Scan for the cell matching the given text and deliver its [X, Y] coordinate at center. 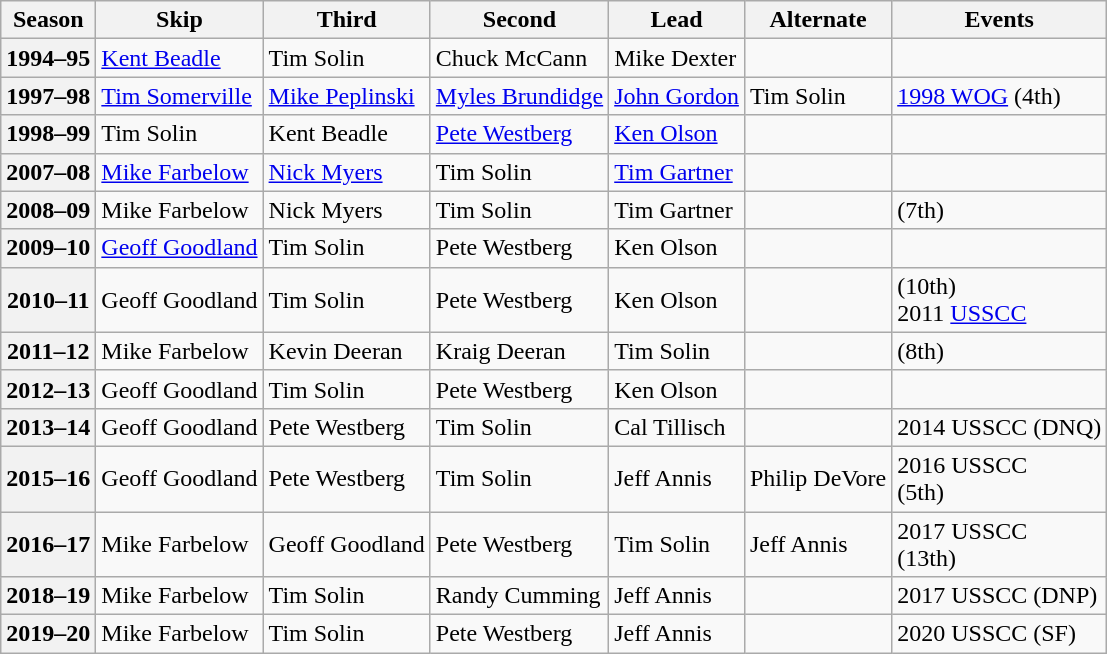
2011–12 [48, 351]
2016–17 [48, 544]
2007–08 [48, 172]
Skip [180, 20]
Cal Tillisch [677, 427]
Philip DeVore [818, 478]
(7th) [1000, 210]
Lead [677, 20]
Second [519, 20]
2015–16 [48, 478]
Kevin Deeran [346, 351]
2019–20 [48, 634]
2008–09 [48, 210]
1994–95 [48, 58]
(10th)2011 USSCC [1000, 300]
Mike Dexter [677, 58]
2018–19 [48, 596]
1998–99 [48, 134]
Alternate [818, 20]
(8th) [1000, 351]
Myles Brundidge [519, 96]
2017 USSCC (DNP) [1000, 596]
Tim Somerville [180, 96]
1998 WOG (4th) [1000, 96]
2014 USSCC (DNQ) [1000, 427]
Chuck McCann [519, 58]
2016 USSCC (5th) [1000, 478]
Randy Cumming [519, 596]
1997–98 [48, 96]
John Gordon [677, 96]
2010–11 [48, 300]
2013–14 [48, 427]
2009–10 [48, 248]
2020 USSCC (SF) [1000, 634]
Third [346, 20]
Season [48, 20]
Kraig Deeran [519, 351]
2017 USSCC (13th) [1000, 544]
Mike Peplinski [346, 96]
2012–13 [48, 389]
Events [1000, 20]
